Detect which cell encompasses the target text, then output its (x, y) center coordinate. 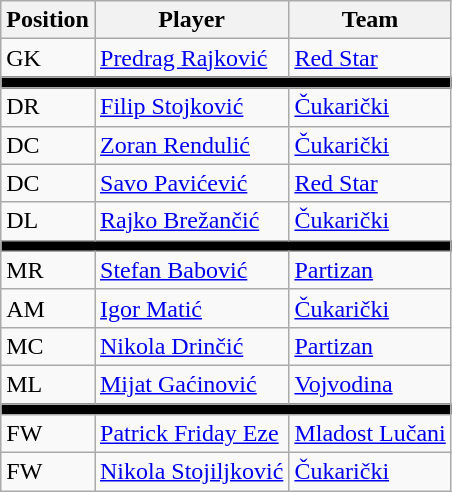
Nikola Drinčić (191, 346)
DR (48, 107)
GK (48, 58)
AM (48, 308)
Mladost Lučani (370, 434)
MC (48, 346)
Patrick Friday Eze (191, 434)
Stefan Babović (191, 270)
Zoran Rendulić (191, 145)
Rajko Brežančić (191, 221)
DL (48, 221)
Filip Stojković (191, 107)
Predrag Rajković (191, 58)
Team (370, 20)
Nikola Stojiljković (191, 472)
Position (48, 20)
ML (48, 384)
Player (191, 20)
Vojvodina (370, 384)
Mijat Gaćinović (191, 384)
MR (48, 270)
Savo Pavićević (191, 183)
Igor Matić (191, 308)
